Extract the [x, y] coordinate from the center of the cell holding the provided text.  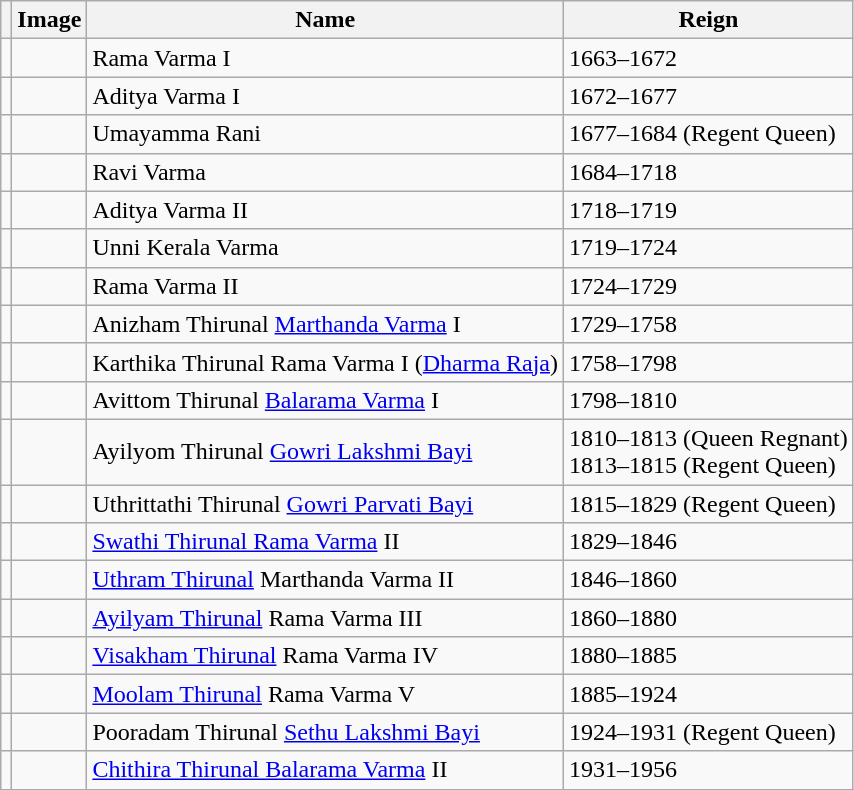
1846–1860 [709, 580]
1729–1758 [709, 324]
1815–1829 (Regent Queen) [709, 503]
Uthrittathi Thirunal Gowri Parvati Bayi [326, 503]
Name [326, 20]
Visakham Thirunal Rama Varma IV [326, 656]
1677–1684 (Regent Queen) [709, 134]
1684–1718 [709, 172]
Unni Kerala Varma [326, 248]
1719–1724 [709, 248]
Rama Varma II [326, 286]
Avittom Thirunal Balarama Varma I [326, 400]
Aditya Varma II [326, 210]
1758–1798 [709, 362]
1672–1677 [709, 96]
Umayamma Rani [326, 134]
Anizham Thirunal Marthanda Varma I [326, 324]
Swathi Thirunal Rama Varma II [326, 542]
1860–1880 [709, 618]
1718–1719 [709, 210]
1810–1813 (Queen Regnant) 1813–1815 (Regent Queen) [709, 452]
Moolam Thirunal Rama Varma V [326, 694]
1798–1810 [709, 400]
Ayilyom Thirunal Gowri Lakshmi Bayi [326, 452]
Chithira Thirunal Balarama Varma II [326, 770]
1931–1956 [709, 770]
Ravi Varma [326, 172]
Reign [709, 20]
Rama Varma I [326, 58]
Uthram Thirunal Marthanda Varma II [326, 580]
Ayilyam Thirunal Rama Varma III [326, 618]
1924–1931 (Regent Queen) [709, 732]
1880–1885 [709, 656]
Aditya Varma I [326, 96]
1829–1846 [709, 542]
1724–1729 [709, 286]
Karthika Thirunal Rama Varma I (Dharma Raja) [326, 362]
1885–1924 [709, 694]
Pooradam Thirunal Sethu Lakshmi Bayi [326, 732]
1663–1672 [709, 58]
Image [50, 20]
